Identify which cell holds the provided text, then report its [x, y] central coordinate. 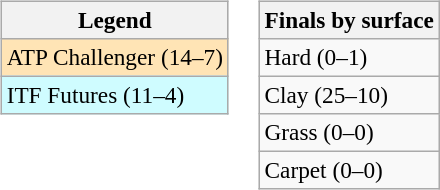
Finals by surface [349, 20]
Legend [114, 20]
Clay (25–10) [349, 95]
Hard (0–1) [349, 57]
ATP Challenger (14–7) [114, 57]
Carpet (0–0) [349, 171]
ITF Futures (11–4) [114, 95]
Grass (0–0) [349, 133]
